Detect which cell encompasses the target text, then output its [x, y] center coordinate. 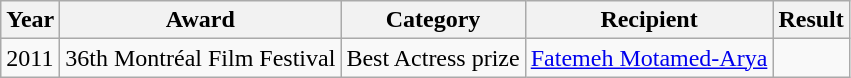
Category [433, 20]
36th Montréal Film Festival [200, 58]
2011 [30, 58]
Result [811, 20]
Award [200, 20]
Recipient [649, 20]
Fatemeh Motamed-Arya [649, 58]
Best Actress prize [433, 58]
Year [30, 20]
